Determine the (X, Y) coordinate at the center of the cell enclosing the given text.  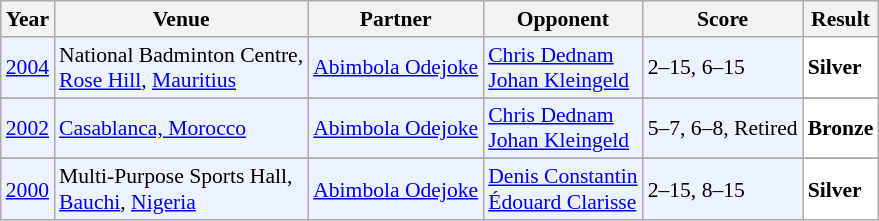
Bronze (841, 128)
National Badminton Centre,Rose Hill, Mauritius (181, 68)
Venue (181, 19)
Opponent (562, 19)
Casablanca, Morocco (181, 128)
Score (723, 19)
Result (841, 19)
Partner (396, 19)
2000 (28, 190)
2–15, 6–15 (723, 68)
Denis Constantin Édouard Clarisse (562, 190)
5–7, 6–8, Retired (723, 128)
Year (28, 19)
Multi-Purpose Sports Hall,Bauchi, Nigeria (181, 190)
2004 (28, 68)
2–15, 8–15 (723, 190)
2002 (28, 128)
